Extract the [X, Y] coordinate from the center of the cell holding the provided text.  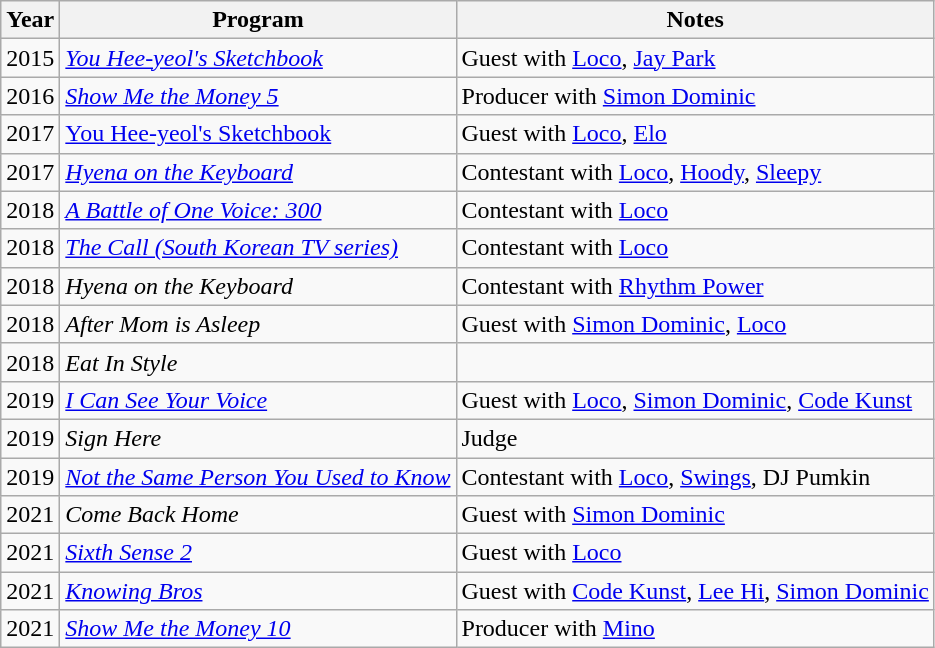
Guest with Loco, Simon Dominic, Code Kunst [695, 400]
I Can See Your Voice [258, 400]
Guest with Code Kunst, Lee Hi, Simon Dominic [695, 591]
Contestant with Rhythm Power [695, 286]
Contestant with Loco, Swings, DJ Pumkin [695, 477]
Show Me the Money 10 [258, 629]
Guest with Loco, Elo [695, 134]
Guest with Simon Dominic [695, 515]
A Battle of One Voice: 300 [258, 210]
Show Me the Money 5 [258, 96]
After Mom is Asleep [258, 324]
Come Back Home [258, 515]
Program [258, 20]
Guest with Simon Dominic, Loco [695, 324]
2015 [30, 58]
Guest with Loco, Jay Park [695, 58]
2016 [30, 96]
Sign Here [258, 438]
Not the Same Person You Used to Know [258, 477]
Guest with Loco [695, 553]
Producer with Simon Dominic [695, 96]
Contestant with Loco, Hoody, Sleepy [695, 172]
Year [30, 20]
Knowing Bros [258, 591]
The Call (South Korean TV series) [258, 248]
Producer with Mino [695, 629]
Notes [695, 20]
Eat In Style [258, 362]
Judge [695, 438]
Sixth Sense 2 [258, 553]
